Scan for the cell matching the given text and deliver its (x, y) coordinate at center. 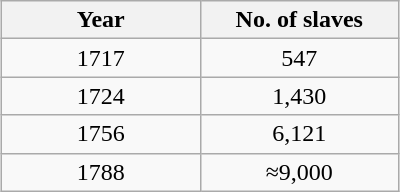
547 (300, 58)
1788 (100, 172)
1717 (100, 58)
1756 (100, 134)
1724 (100, 96)
No. of slaves (300, 20)
≈9,000 (300, 172)
6,121 (300, 134)
1,430 (300, 96)
Year (100, 20)
